Search for the cell housing the specified text and yield its [x, y] center coordinate. 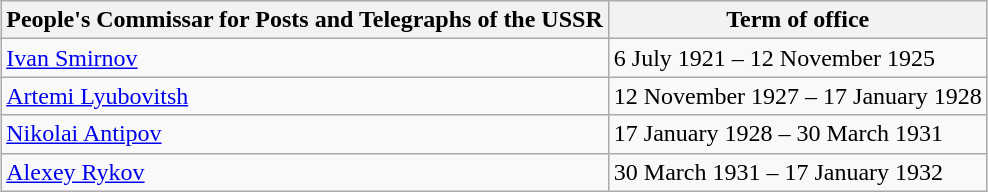
30 March 1931 – 17 January 1932 [798, 172]
Nikolai Antipov [305, 134]
Alexey Rykov [305, 172]
6 July 1921 – 12 November 1925 [798, 58]
Artemi Lyubovitsh [305, 96]
17 January 1928 – 30 March 1931 [798, 134]
Ivan Smirnov [305, 58]
People's Commissar for Posts and Telegraphs of the USSR [305, 20]
12 November 1927 – 17 January 1928 [798, 96]
Term of office [798, 20]
